From the cell containing the given text, extract its center point as [X, Y] coordinate. 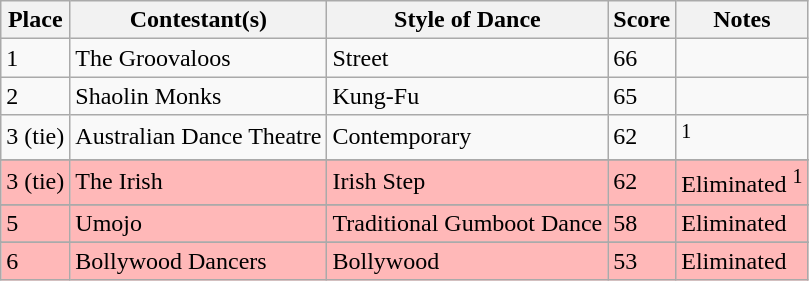
Kung-Fu [468, 96]
Street [468, 58]
Traditional Gumboot Dance [468, 223]
Notes [742, 20]
Style of Dance [468, 20]
Irish Step [468, 182]
Shaolin Monks [198, 96]
The Irish [198, 182]
58 [642, 223]
The Groovaloos [198, 58]
Place [36, 20]
Australian Dance Theatre [198, 138]
53 [642, 261]
Contemporary [468, 138]
Bollywood Dancers [198, 261]
66 [642, 58]
65 [642, 96]
Contestant(s) [198, 20]
2 [36, 96]
Eliminated 1 [742, 182]
6 [36, 261]
5 [36, 223]
Bollywood [468, 261]
Umojo [198, 223]
Score [642, 20]
